Capture the cell that displays the provided text and extract its (x, y) central coordinate. 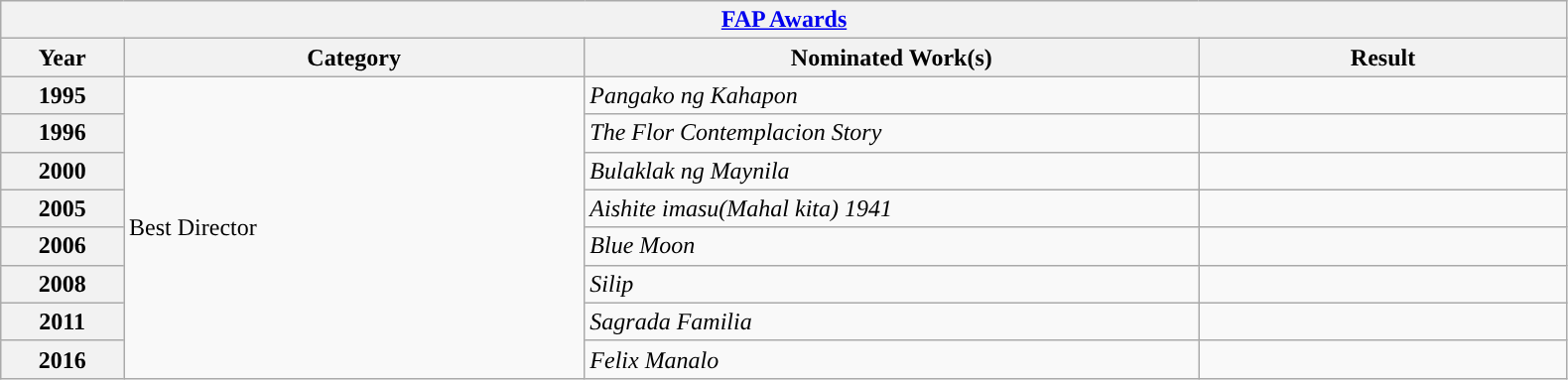
Pangako ng Kahapon (891, 95)
The Flor Contemplacion Story (891, 133)
2005 (63, 208)
Sagrada Familia (891, 321)
2011 (63, 321)
Category (354, 58)
Year (63, 58)
Aishite imasu(Mahal kita) 1941 (891, 208)
1996 (63, 133)
2000 (63, 171)
2006 (63, 246)
Bulaklak ng Maynila (891, 171)
Felix Manalo (891, 359)
Blue Moon (891, 246)
Nominated Work(s) (891, 58)
Best Director (354, 227)
2016 (63, 359)
1995 (63, 95)
FAP Awards (784, 20)
Silip (891, 284)
Result (1383, 58)
2008 (63, 284)
